For the text-containing cell, return its midpoint in [X, Y] coordinate format. 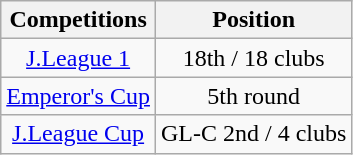
18th / 18 clubs [253, 58]
J.League Cup [78, 134]
Emperor's Cup [78, 96]
5th round [253, 96]
GL-C 2nd / 4 clubs [253, 134]
Position [253, 20]
J.League 1 [78, 58]
Competitions [78, 20]
